Output the [X, Y] coordinate of the center of the cell containing the given text.  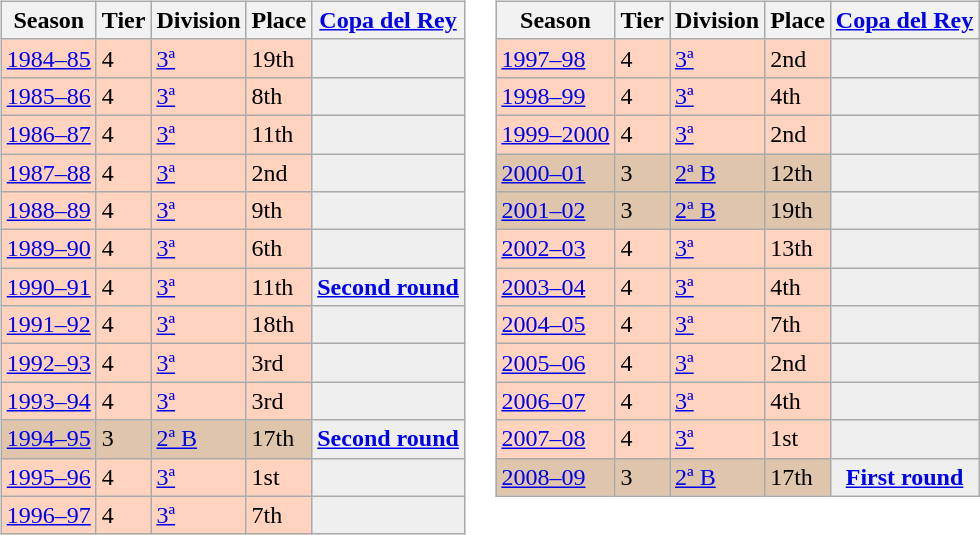
1999–2000 [556, 134]
2005–06 [556, 363]
12th [798, 173]
13th [798, 249]
1985–86 [48, 96]
2006–07 [556, 401]
2007–08 [556, 439]
First round [904, 477]
1993–94 [48, 401]
1992–93 [48, 363]
9th [279, 211]
2004–05 [556, 325]
2002–03 [556, 249]
2003–04 [556, 287]
1995–96 [48, 477]
1991–92 [48, 325]
1997–98 [556, 58]
1987–88 [48, 173]
2008–09 [556, 477]
1994–95 [48, 439]
1986–87 [48, 134]
2000–01 [556, 173]
1998–99 [556, 96]
1996–97 [48, 515]
1989–90 [48, 249]
2001–02 [556, 211]
1988–89 [48, 211]
1990–91 [48, 287]
1984–85 [48, 58]
8th [279, 96]
6th [279, 249]
18th [279, 325]
